For the text-containing cell, return its midpoint in [X, Y] coordinate format. 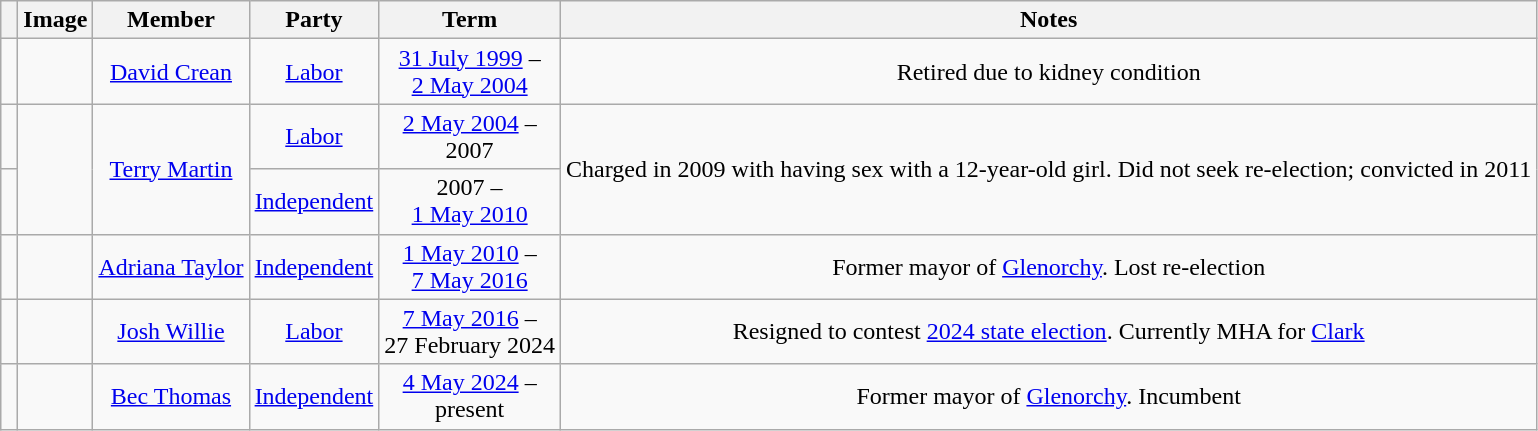
Former mayor of Glenorchy. Incumbent [1048, 396]
2007 – 1 May 2010 [470, 202]
Image [56, 20]
Charged in 2009 with having sex with a 12-year-old girl. Did not seek re-election; convicted in 2011 [1048, 169]
Member [171, 20]
Bec Thomas [171, 396]
7 May 2016 – 27 February 2024 [470, 332]
Party [314, 20]
Retired due to kidney condition [1048, 72]
Josh Willie [171, 332]
David Crean [171, 72]
Term [470, 20]
Terry Martin [171, 169]
2 May 2004 – 2007 [470, 136]
1 May 2010 – 7 May 2016 [470, 266]
Notes [1048, 20]
Adriana Taylor [171, 266]
31 July 1999 – 2 May 2004 [470, 72]
Resigned to contest 2024 state election. Currently MHA for Clark [1048, 332]
Former mayor of Glenorchy. Lost re-election [1048, 266]
4 May 2024 – present [470, 396]
